Return [X, Y] of the center of cell containing provided text 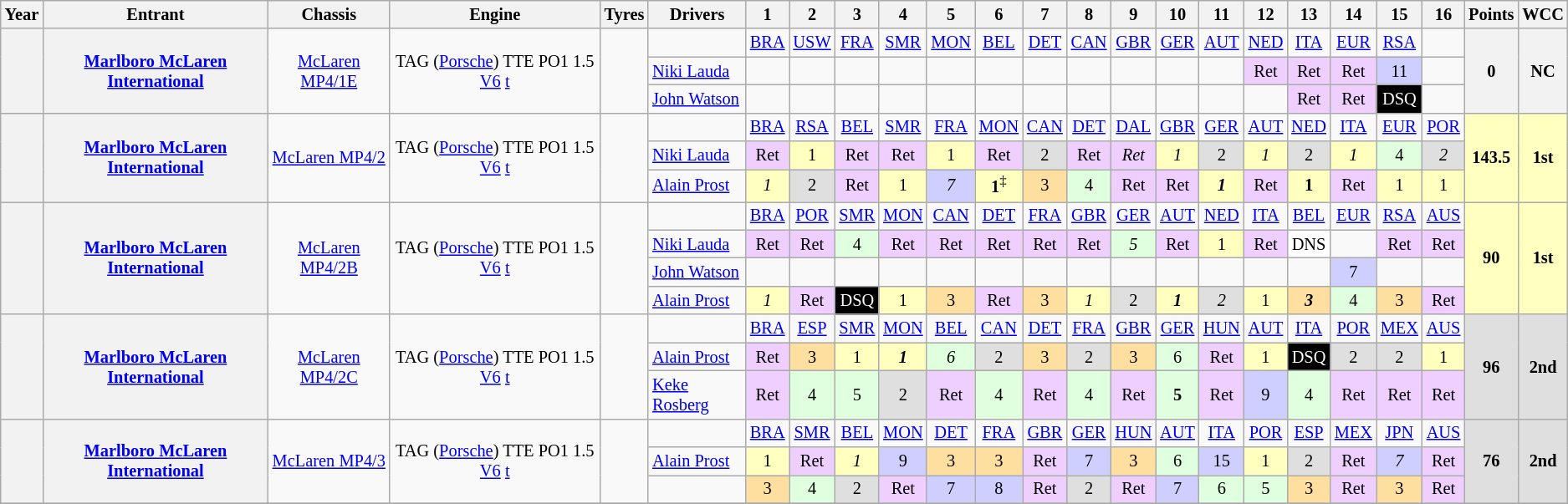
Points [1491, 14]
McLaren MP4/3 [329, 461]
13 [1309, 14]
DNS [1309, 244]
McLaren MP4/2 [329, 157]
Engine [495, 14]
McLaren MP4/2C [329, 366]
Tyres [625, 14]
16 [1443, 14]
DAL [1133, 127]
McLaren MP4/1E [329, 70]
NC [1543, 70]
McLaren MP4/2B [329, 257]
Entrant [156, 14]
90 [1491, 257]
143.5 [1491, 157]
0 [1491, 70]
WCC [1543, 14]
12 [1266, 14]
1‡ [999, 186]
10 [1177, 14]
USW [813, 43]
76 [1491, 461]
Chassis [329, 14]
Keke Rosberg [697, 395]
Drivers [697, 14]
96 [1491, 366]
Year [22, 14]
JPN [1400, 433]
14 [1353, 14]
